Find where the given text appears and provide that cell's center as [X, Y] coordinate. 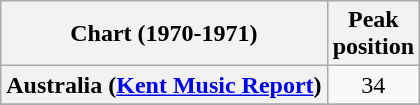
34 [373, 85]
Australia (Kent Music Report) [164, 85]
Chart (1970-1971) [164, 34]
Peakposition [373, 34]
